Output the [x, y] coordinate of the center of the cell containing the given text.  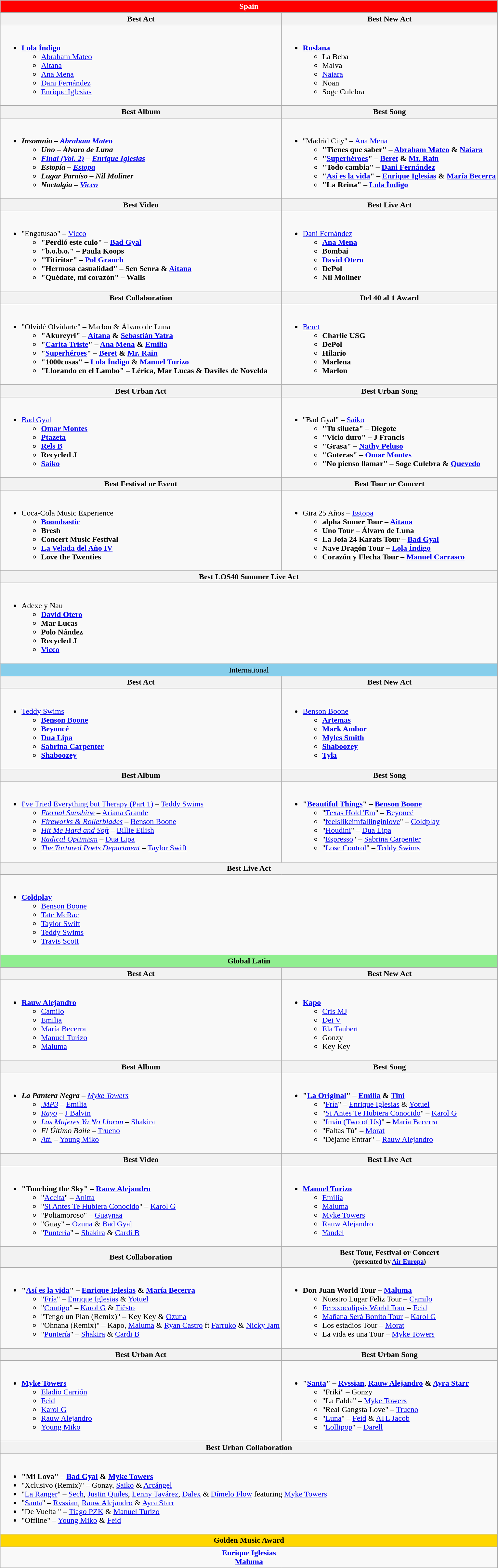
Best Tour, Festival or Concert(presented by Air Europa) [389, 1257]
KapoCris MJDei VEla TaubertGonzyKey Key [389, 1020]
Myke TowersEladio CarriónFeidKarol GRauw AlejandroYoung Miko [141, 1401]
Rauw AlejandroCamiloEmiliaMaría BecerraManuel TurizoMaluma [141, 1020]
Bad GyalOmar MontesPtazetaRels BRecycled JSaiko [141, 437]
ColdplayBenson BooneTate McRaeTaylor SwiftTeddy SwimsTravis Scott [249, 915]
International [249, 670]
Enrique IglesiasMaluma [249, 1557]
Insomnio – Abraham MateoUno – Álvaro de LunaFinal (Vol. 2) – Enrique IglesiasEstopía – EstopaLugar Paraíso – Nil MolinerNoctalgia – Vicco [141, 158]
BeretCharlie USGDePolHilarioMarlenaMarlon [389, 344]
Best Tour or Concert [389, 484]
Del 40 al 1 Award [389, 298]
Best Urban Collaboration [249, 1447]
Best Festival or Event [141, 484]
Lola ÍndigoAbraham MateoAitanaAna MenaDani FernándezEnrique Iglesias [141, 65]
RuslanaLa BebaMalvaNaiaraNoanSoge Culebra [389, 65]
Coca-Cola Music ExperienceBoombasticBreshConcert Music FestivalLa Velada del Año IVLove the Twenties [141, 530]
Teddy SwimsBenson BooneBeyoncéDua LipaSabrina CarpenterShaboozey [141, 729]
Dani FernándezAna MenaBombaiDavid OteroDePolNil Moliner [389, 251]
Global Latin [249, 961]
Golden Music Award [249, 1540]
Manuel TurizoEmiliaMalumaMyke TowersRauw AlejandroYandel [389, 1206]
Adexe y NauDavid OteroMar LucasPolo NándezRecycled JVicco [249, 623]
Best LOS40 Summer Live Act [249, 577]
Spain [249, 7]
Benson BooneArtemasMark AmborMyles SmithShaboozeyTyla [389, 729]
La Pantera Negra – Myke Towers.MP3 – EmiliaRayo – J BalvinLas Mujeres Ya No Lloran – ShakiraEl Último Baile – TruenoAtt. – Young Miko [141, 1113]
